Find where the given text appears and provide that cell's center as (x, y) coordinate. 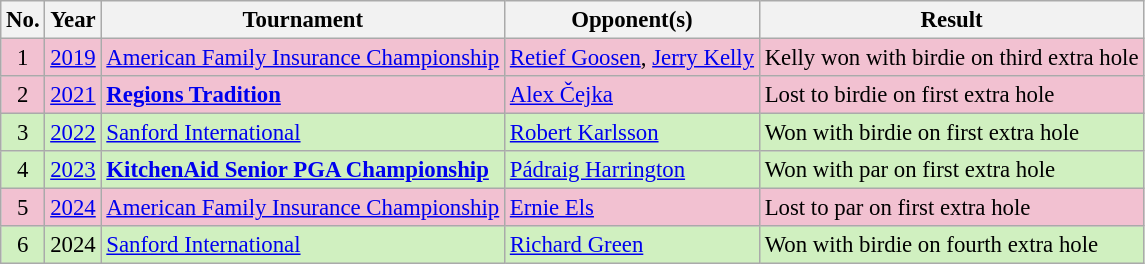
4 (23, 170)
1 (23, 58)
Lost to par on first extra hole (952, 208)
2 (23, 95)
Lost to birdie on first extra hole (952, 95)
Richard Green (632, 245)
KitchenAid Senior PGA Championship (303, 170)
Robert Karlsson (632, 133)
2021 (73, 95)
Won with birdie on first extra hole (952, 133)
Year (73, 20)
2019 (73, 58)
6 (23, 245)
Opponent(s) (632, 20)
3 (23, 133)
2023 (73, 170)
Retief Goosen, Jerry Kelly (632, 58)
2022 (73, 133)
5 (23, 208)
Ernie Els (632, 208)
Won with par on first extra hole (952, 170)
Tournament (303, 20)
Pádraig Harrington (632, 170)
Regions Tradition (303, 95)
Won with birdie on fourth extra hole (952, 245)
Result (952, 20)
Alex Čejka (632, 95)
No. (23, 20)
Kelly won with birdie on third extra hole (952, 58)
